Pinpoint the cell where the given text exists, returning its [x, y] midpoint coordinate. 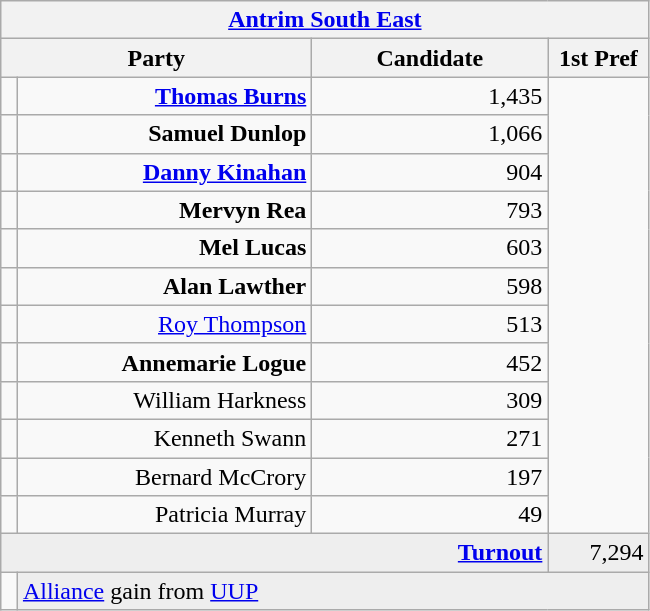
Alan Lawther [164, 286]
Mel Lucas [164, 248]
452 [430, 362]
598 [430, 286]
793 [430, 210]
Thomas Burns [164, 96]
1st Pref [598, 58]
1,435 [430, 96]
Party [156, 58]
904 [430, 172]
Roy Thompson [164, 324]
49 [430, 515]
Mervyn Rea [164, 210]
Danny Kinahan [164, 172]
1,066 [430, 134]
Antrim South East [325, 20]
309 [430, 400]
7,294 [598, 553]
Kenneth Swann [164, 438]
William Harkness [164, 400]
Annemarie Logue [164, 362]
197 [430, 477]
Samuel Dunlop [164, 134]
Candidate [430, 58]
Patricia Murray [164, 515]
Turnout [274, 553]
271 [430, 438]
603 [430, 248]
Alliance gain from UUP [333, 591]
Bernard McCrory [164, 477]
513 [430, 324]
